Return the (x, y) coordinate for the center point of the cell that contains the specified text.  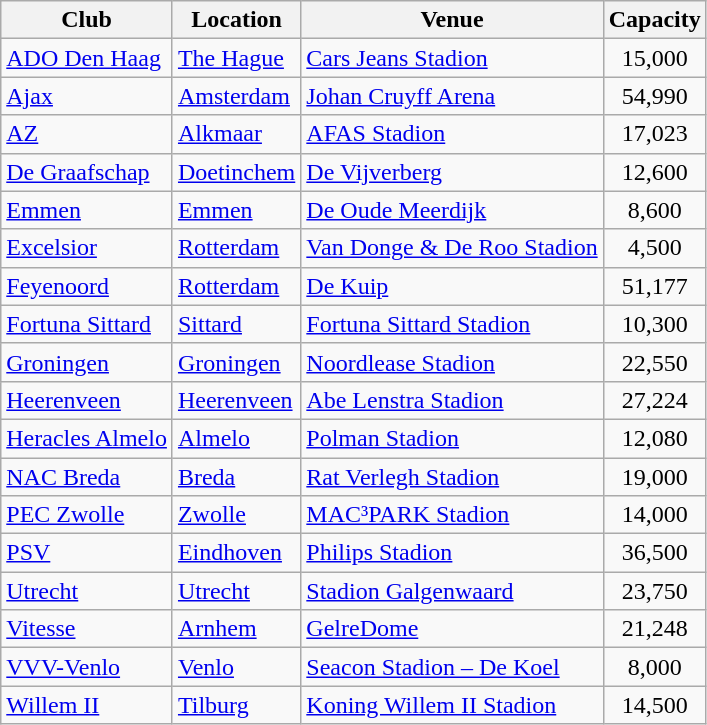
12,080 (654, 438)
Club (87, 20)
8,000 (654, 667)
Location (236, 20)
8,600 (654, 210)
Koning Willem II Stadion (452, 705)
VVV-Venlo (87, 667)
De Oude Meerdijk (452, 210)
Rat Verlegh Stadion (452, 477)
Seacon Stadion – De Koel (452, 667)
54,990 (654, 96)
Willem II (87, 705)
PSV (87, 553)
GelreDome (452, 629)
Sittard (236, 324)
Almelo (236, 438)
PEC Zwolle (87, 515)
Van Donge & De Roo Stadion (452, 248)
19,000 (654, 477)
NAC Breda (87, 477)
Venue (452, 20)
Breda (236, 477)
Noordlease Stadion (452, 362)
AZ (87, 134)
17,023 (654, 134)
De Vijverberg (452, 172)
21,248 (654, 629)
15,000 (654, 58)
De Kuip (452, 286)
14,500 (654, 705)
4,500 (654, 248)
Abe Lenstra Stadion (452, 400)
De Graafschap (87, 172)
27,224 (654, 400)
10,300 (654, 324)
Tilburg (236, 705)
ADO Den Haag (87, 58)
Feyenoord (87, 286)
22,550 (654, 362)
Polman Stadion (452, 438)
Cars Jeans Stadion (452, 58)
Heracles Almelo (87, 438)
Excelsior (87, 248)
12,600 (654, 172)
14,000 (654, 515)
Vitesse (87, 629)
51,177 (654, 286)
Capacity (654, 20)
Fortuna Sittard (87, 324)
The Hague (236, 58)
Stadion Galgenwaard (452, 591)
Arnhem (236, 629)
Eindhoven (236, 553)
AFAS Stadion (452, 134)
Zwolle (236, 515)
Philips Stadion (452, 553)
Ajax (87, 96)
36,500 (654, 553)
Venlo (236, 667)
Johan Cruyff Arena (452, 96)
Alkmaar (236, 134)
23,750 (654, 591)
Fortuna Sittard Stadion (452, 324)
Amsterdam (236, 96)
Doetinchem (236, 172)
MAC³PARK Stadion (452, 515)
